Identify which cell holds the provided text, then report its (x, y) central coordinate. 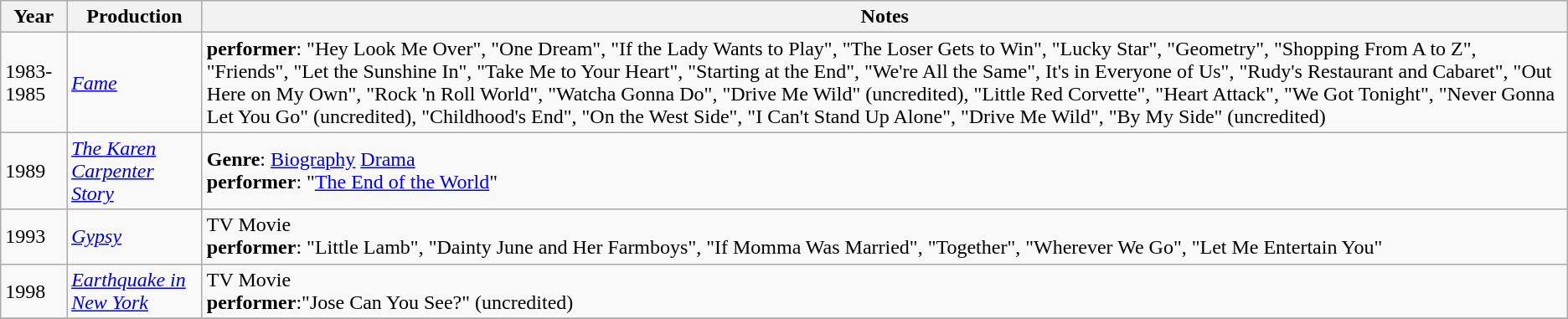
Genre: Biography Dramaperformer: "The End of the World" (885, 171)
The Karen Carpenter Story (135, 171)
Gypsy (135, 236)
Production (135, 17)
1993 (34, 236)
1989 (34, 171)
TV Movieperformer:"Jose Can You See?" (uncredited) (885, 291)
Notes (885, 17)
Fame (135, 82)
Earthquake in New York (135, 291)
TV Movieperformer: "Little Lamb", "Dainty June and Her Farmboys", "If Momma Was Married", "Together", "Wherever We Go", "Let Me Entertain You" (885, 236)
1998 (34, 291)
1983-1985 (34, 82)
Year (34, 17)
